From the cell containing the given text, extract its center point as [X, Y] coordinate. 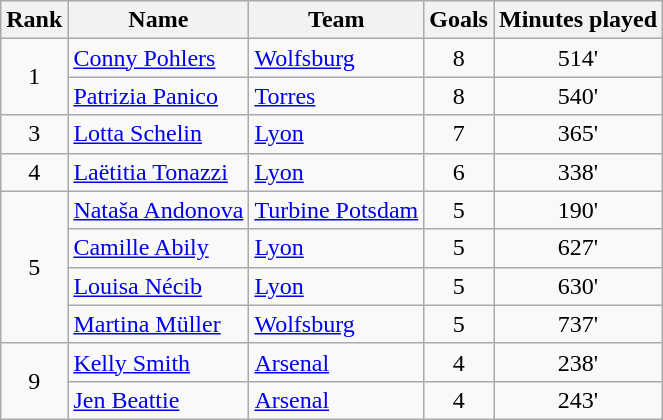
190' [578, 210]
338' [578, 172]
Kelly Smith [158, 362]
Team [336, 20]
Louisa Nécib [158, 286]
Rank [34, 20]
514' [578, 58]
Laëtitia Tonazzi [158, 172]
Martina Müller [158, 324]
Conny Pohlers [158, 58]
238' [578, 362]
1 [34, 77]
540' [578, 96]
3 [34, 134]
627' [578, 248]
Name [158, 20]
Patrizia Panico [158, 96]
Nataša Andonova [158, 210]
630' [578, 286]
365' [578, 134]
Torres [336, 96]
243' [578, 400]
9 [34, 381]
Jen Beattie [158, 400]
Camille Abily [158, 248]
Turbine Potsdam [336, 210]
Minutes played [578, 20]
737' [578, 324]
7 [459, 134]
Goals [459, 20]
Lotta Schelin [158, 134]
6 [459, 172]
